Output the (x, y) coordinate of the center of the cell containing the given text.  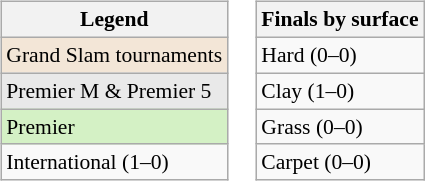
Hard (0–0) (340, 55)
Grand Slam tournaments (114, 55)
Carpet (0–0) (340, 162)
Grass (0–0) (340, 127)
International (1–0) (114, 162)
Finals by surface (340, 20)
Legend (114, 20)
Premier (114, 127)
Clay (1–0) (340, 91)
Premier M & Premier 5 (114, 91)
